Pinpoint the cell where the given text exists, returning its [x, y] midpoint coordinate. 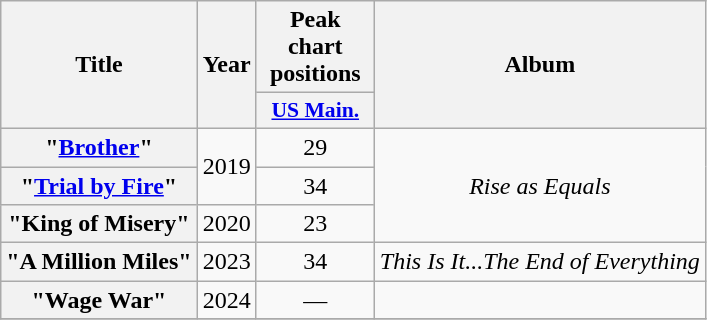
— [315, 300]
2019 [226, 166]
Rise as Equals [540, 185]
29 [315, 147]
Title [99, 65]
"Wage War" [99, 300]
"King of Misery" [99, 224]
Album [540, 65]
2023 [226, 262]
2020 [226, 224]
"Trial by Fire" [99, 185]
2024 [226, 300]
Year [226, 65]
This Is It...The End of Everything [540, 262]
"A Million Miles" [99, 262]
Peak chart positions [315, 47]
23 [315, 224]
"Brother" [99, 147]
US Main. [315, 111]
